Determine the [X, Y] coordinate at the center of the cell enclosing the given text.  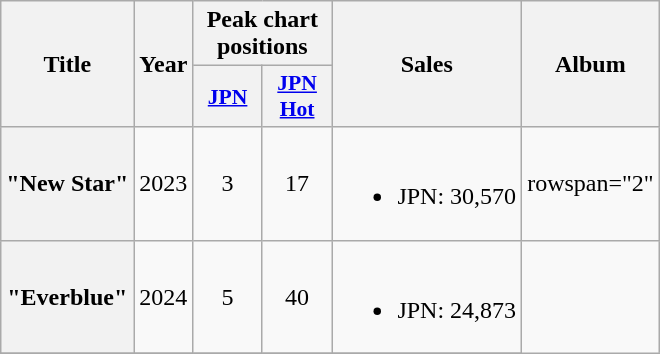
Peak chart positions [262, 34]
40 [297, 296]
JPN: 24,873 [427, 296]
Year [164, 64]
rowspan="2" [591, 184]
JPN: 30,570 [427, 184]
JPN [228, 96]
"Everblue" [68, 296]
17 [297, 184]
Title [68, 64]
JPNHot [297, 96]
"New Star" [68, 184]
Sales [427, 64]
3 [228, 184]
2023 [164, 184]
5 [228, 296]
2024 [164, 296]
Album [591, 64]
